Provide the (X, Y) coordinate of the cell's center where the given text is located.  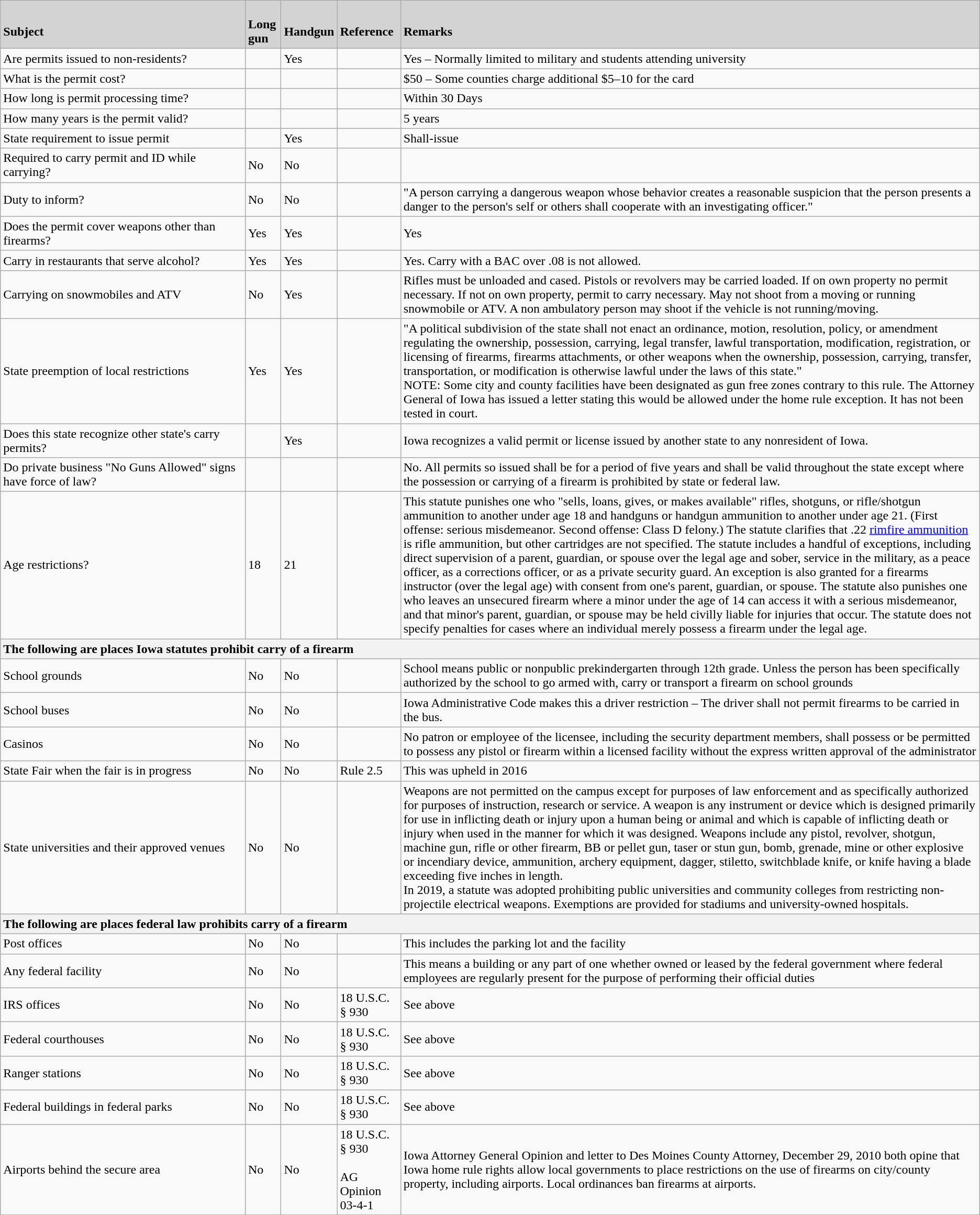
State Fair when the fair is in progress (123, 771)
$50 – Some counties charge additional $5–10 for the card (690, 79)
How long is permit processing time? (123, 98)
Are permits issued to non-residents? (123, 59)
Casinos (123, 744)
Remarks (690, 25)
Carry in restaurants that serve alcohol? (123, 260)
State universities and their approved venues (123, 847)
Carrying on snowmobiles and ATV (123, 294)
Reference (369, 25)
Age restrictions? (123, 566)
School buses (123, 710)
Does the permit cover weapons other than firearms? (123, 234)
Iowa recognizes a valid permit or license issued by another state to any nonresident of Iowa. (690, 440)
This includes the parking lot and the facility (690, 944)
Do private business "No Guns Allowed" signs have force of law? (123, 474)
Ranger stations (123, 1073)
Yes. Carry with a BAC over .08 is not allowed. (690, 260)
Post offices (123, 944)
The following are places federal law prohibits carry of a firearm (490, 924)
Required to carry permit and ID while carrying? (123, 165)
Handgun (309, 25)
Rule 2.5 (369, 771)
Airports behind the secure area (123, 1169)
Duty to inform? (123, 199)
Any federal facility (123, 971)
This was upheld in 2016 (690, 771)
School grounds (123, 676)
What is the permit cost? (123, 79)
Long gun (263, 25)
The following are places Iowa statutes prohibit carry of a firearm (490, 649)
Does this state recognize other state's carry permits? (123, 440)
Federal courthouses (123, 1039)
State preemption of local restrictions (123, 371)
18 U.S.C. § 930AG Opinion 03-4-1 (369, 1169)
Federal buildings in federal parks (123, 1107)
Shall-issue (690, 138)
Yes – Normally limited to military and students attending university (690, 59)
Subject (123, 25)
5 years (690, 118)
IRS offices (123, 1004)
Within 30 Days (690, 98)
State requirement to issue permit (123, 138)
18 (263, 566)
21 (309, 566)
Iowa Administrative Code makes this a driver restriction – The driver shall not permit firearms to be carried in the bus. (690, 710)
How many years is the permit valid? (123, 118)
